Scan for the cell matching the given text and deliver its (X, Y) coordinate at center. 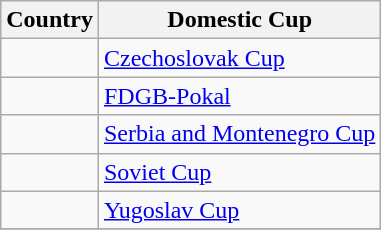
FDGB-Pokal (239, 96)
Serbia and Montenegro Cup (239, 134)
Domestic Cup (239, 20)
Country (50, 20)
Yugoslav Cup (239, 210)
Soviet Cup (239, 172)
Czechoslovak Cup (239, 58)
